Scan for the cell matching the given text and deliver its (x, y) coordinate at center. 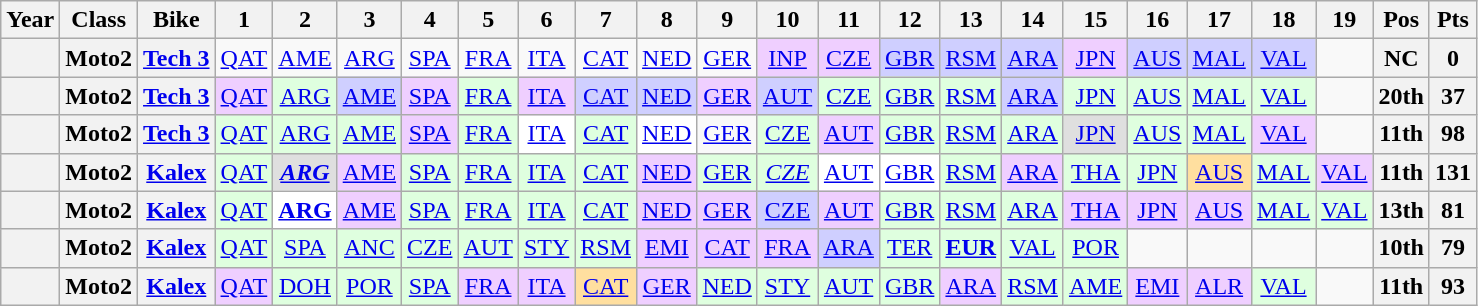
ANC (369, 248)
Year (30, 20)
20th (1401, 96)
4 (430, 20)
6 (546, 20)
13th (1401, 210)
9 (727, 20)
37 (1452, 96)
INP (787, 58)
DOH (305, 286)
16 (1158, 20)
14 (1033, 20)
81 (1452, 210)
11 (849, 20)
79 (1452, 248)
93 (1452, 286)
10 (787, 20)
18 (1283, 20)
Pos (1401, 20)
ALR (1219, 286)
19 (1344, 20)
2 (305, 20)
15 (1095, 20)
Bike (177, 20)
Class (99, 20)
7 (606, 20)
EUR (971, 248)
13 (971, 20)
5 (488, 20)
TER (909, 248)
8 (667, 20)
12 (909, 20)
17 (1219, 20)
1 (244, 20)
NC (1401, 58)
131 (1452, 172)
98 (1452, 134)
Pts (1452, 20)
0 (1452, 58)
3 (369, 20)
10th (1401, 248)
